Identify which cell holds the provided text, then report its [x, y] central coordinate. 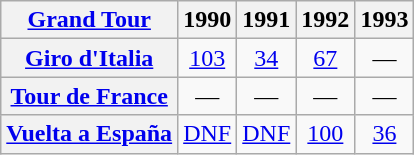
34 [266, 58]
67 [326, 58]
1993 [384, 20]
103 [208, 58]
36 [384, 134]
100 [326, 134]
Vuelta a España [90, 134]
Grand Tour [90, 20]
Tour de France [90, 96]
Giro d'Italia [90, 58]
1991 [266, 20]
1990 [208, 20]
1992 [326, 20]
